Output the (X, Y) coordinate of the center of the cell containing the given text.  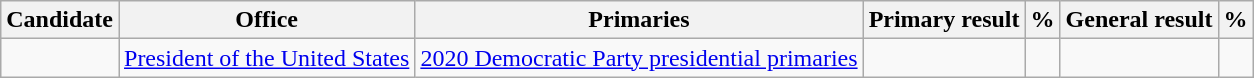
President of the United States (266, 58)
Office (266, 20)
Primary result (944, 20)
2020 Democratic Party presidential primaries (639, 58)
General result (1139, 20)
Candidate (60, 20)
Primaries (639, 20)
